Return (X, Y) of the center of cell containing provided text 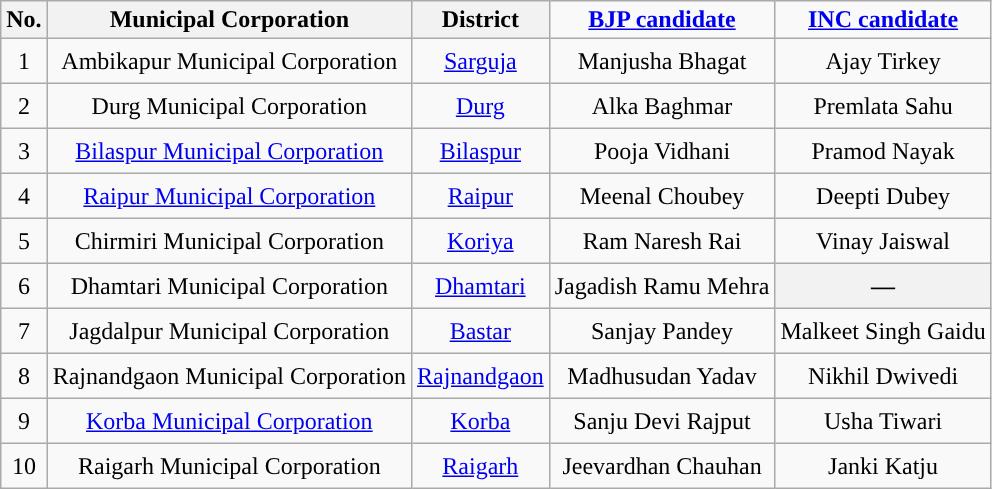
District (480, 20)
Koriya (480, 242)
6 (24, 286)
Jagdalpur Municipal Corporation (229, 332)
No. (24, 20)
Sanju Devi Rajput (662, 422)
4 (24, 196)
Deepti Dubey (883, 196)
Dhamtari Municipal Corporation (229, 286)
INC candidate (883, 20)
Korba Municipal Corporation (229, 422)
2 (24, 106)
9 (24, 422)
Manjusha Bhagat (662, 62)
Municipal Corporation (229, 20)
Madhusudan Yadav (662, 376)
7 (24, 332)
3 (24, 152)
Premlata Sahu (883, 106)
Raigarh Municipal Corporation (229, 466)
Bastar (480, 332)
10 (24, 466)
Sarguja (480, 62)
Durg (480, 106)
Rajnandgaon Municipal Corporation (229, 376)
Sanjay Pandey (662, 332)
Nikhil Dwivedi (883, 376)
Dhamtari (480, 286)
Janki Katju (883, 466)
Vinay Jaiswal (883, 242)
Bilaspur Municipal Corporation (229, 152)
Pramod Nayak (883, 152)
Malkeet Singh Gaidu (883, 332)
Meenal Choubey (662, 196)
Alka Baghmar (662, 106)
Raigarh (480, 466)
Jagadish Ramu Mehra (662, 286)
Bilaspur (480, 152)
Jeevardhan Chauhan (662, 466)
Raipur Municipal Corporation (229, 196)
Ajay Tirkey (883, 62)
Chirmiri Municipal Corporation (229, 242)
Ambikapur Municipal Corporation (229, 62)
8 (24, 376)
Ram Naresh Rai (662, 242)
Raipur (480, 196)
1 (24, 62)
Pooja Vidhani (662, 152)
Korba (480, 422)
Durg Municipal Corporation (229, 106)
5 (24, 242)
— (883, 286)
Usha Tiwari (883, 422)
Rajnandgaon (480, 376)
BJP candidate (662, 20)
